From the cell containing the given text, extract its center point as (x, y) coordinate. 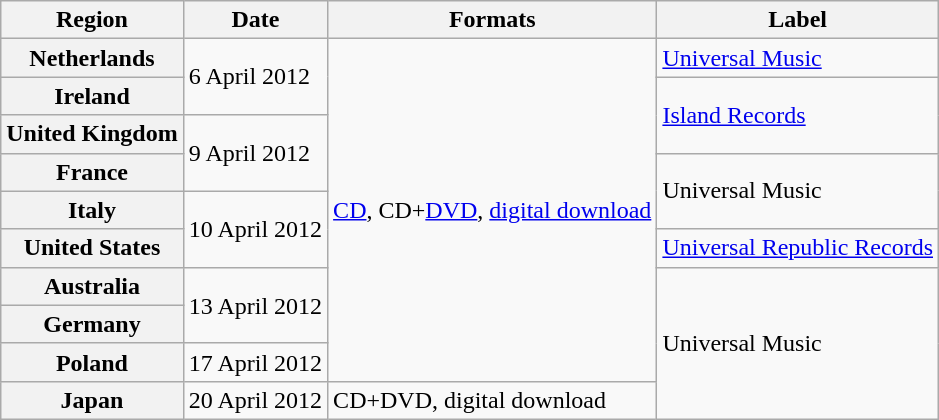
CD, CD+DVD, digital download (492, 210)
Poland (92, 362)
CD+DVD, digital download (492, 400)
Netherlands (92, 58)
Label (798, 20)
Universal Republic Records (798, 248)
10 April 2012 (255, 229)
17 April 2012 (255, 362)
Italy (92, 210)
United Kingdom (92, 134)
Japan (92, 400)
Formats (492, 20)
Australia (92, 286)
Region (92, 20)
13 April 2012 (255, 305)
France (92, 172)
Germany (92, 324)
9 April 2012 (255, 153)
United States (92, 248)
Ireland (92, 96)
20 April 2012 (255, 400)
Island Records (798, 115)
Date (255, 20)
6 April 2012 (255, 77)
